Extract the [X, Y] coordinate from the center of the cell holding the provided text.  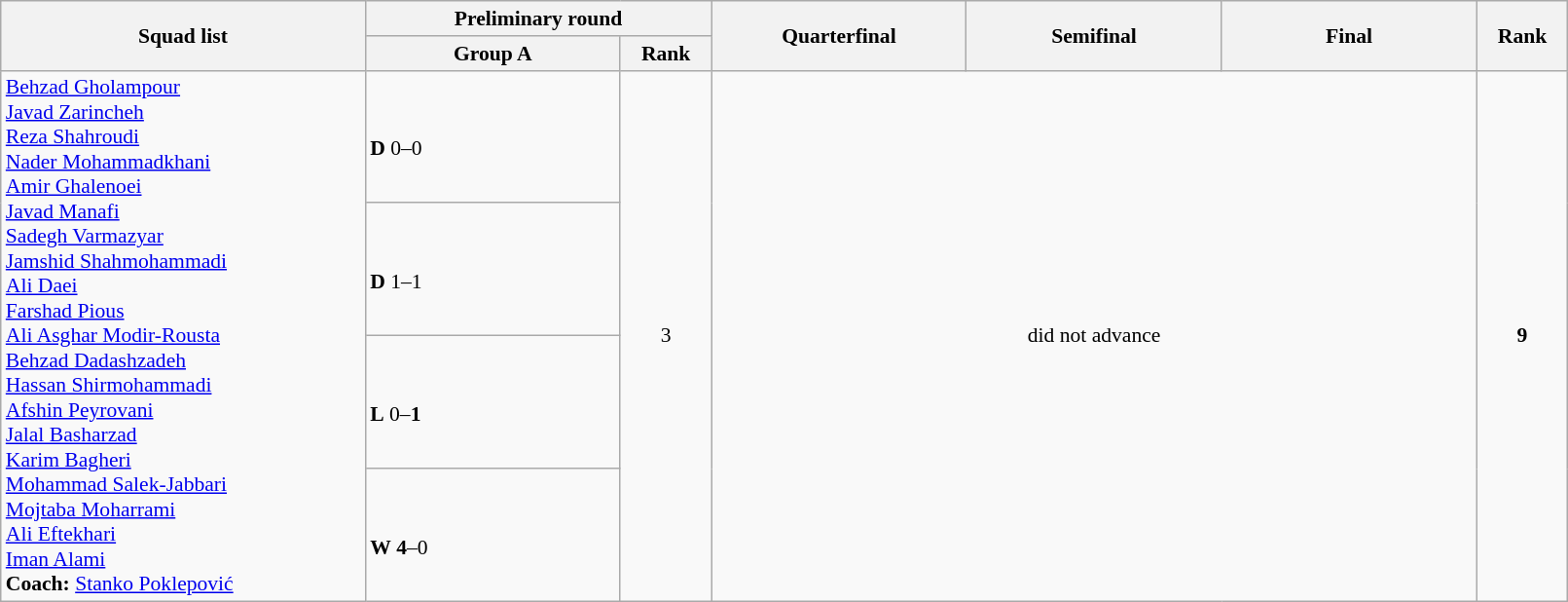
Final [1349, 35]
L 0–1 [492, 402]
did not advance [1094, 336]
Semifinal [1094, 35]
D 1–1 [492, 270]
W 4–0 [492, 536]
3 [666, 336]
D 0–0 [492, 136]
Preliminary round [538, 19]
9 [1522, 336]
Group A [492, 54]
Quarterfinal [839, 35]
Squad list [183, 35]
